Extract the [X, Y] coordinate from the center of the cell holding the provided text.  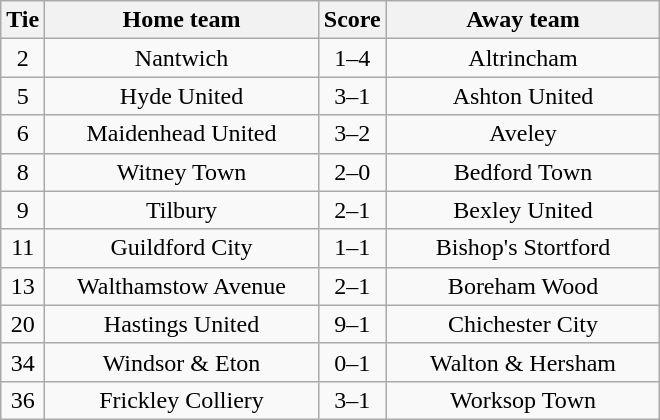
11 [23, 248]
Worksop Town [523, 400]
Bedford Town [523, 172]
9 [23, 210]
1–4 [352, 58]
34 [23, 362]
Score [352, 20]
Maidenhead United [182, 134]
Home team [182, 20]
Tilbury [182, 210]
Hastings United [182, 324]
Frickley Colliery [182, 400]
Walton & Hersham [523, 362]
1–1 [352, 248]
Away team [523, 20]
6 [23, 134]
Ashton United [523, 96]
Chichester City [523, 324]
Guildford City [182, 248]
0–1 [352, 362]
Aveley [523, 134]
Walthamstow Avenue [182, 286]
Tie [23, 20]
2 [23, 58]
Bishop's Stortford [523, 248]
8 [23, 172]
36 [23, 400]
Nantwich [182, 58]
2–0 [352, 172]
3–2 [352, 134]
Witney Town [182, 172]
20 [23, 324]
Altrincham [523, 58]
13 [23, 286]
5 [23, 96]
Boreham Wood [523, 286]
Windsor & Eton [182, 362]
9–1 [352, 324]
Hyde United [182, 96]
Bexley United [523, 210]
